Scan for the cell matching the given text and deliver its [X, Y] coordinate at center. 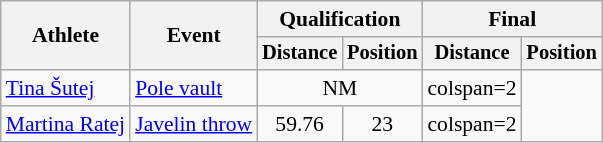
59.76 [300, 124]
NM [340, 88]
Final [512, 19]
Pole vault [194, 88]
Event [194, 36]
23 [382, 124]
Qualification [340, 19]
Martina Ratej [66, 124]
Tina Šutej [66, 88]
Javelin throw [194, 124]
Athlete [66, 36]
